Extract the [X, Y] coordinate from the center of the cell holding the provided text.  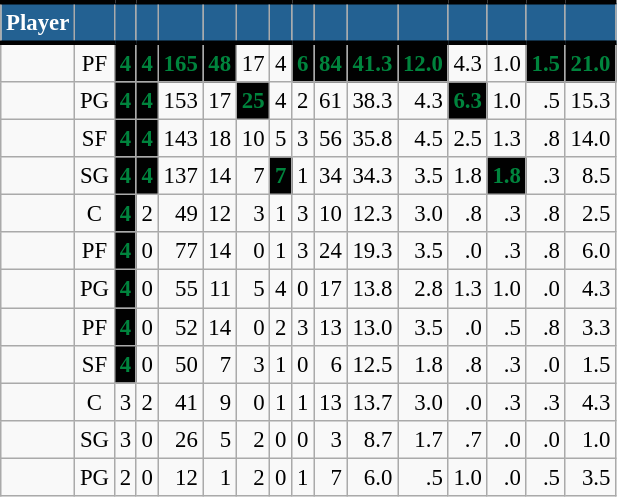
11 [220, 289]
Player [38, 22]
25 [252, 101]
21.0 [590, 62]
24 [330, 251]
77 [180, 251]
15.3 [590, 101]
137 [180, 176]
26 [180, 439]
12.3 [372, 214]
56 [330, 139]
61 [330, 101]
1.7 [423, 439]
13.0 [372, 327]
34.3 [372, 176]
12.5 [372, 364]
49 [180, 214]
38.3 [372, 101]
2.8 [423, 289]
34 [330, 176]
41.3 [372, 62]
84 [330, 62]
8.7 [372, 439]
3.3 [590, 327]
13.7 [372, 402]
8.5 [590, 176]
4.5 [423, 139]
19.3 [372, 251]
35.8 [372, 139]
6.3 [468, 101]
18 [220, 139]
12.0 [423, 62]
13.8 [372, 289]
.7 [468, 439]
165 [180, 62]
153 [180, 101]
143 [180, 139]
50 [180, 364]
14.0 [590, 139]
41 [180, 402]
9 [220, 402]
48 [220, 62]
52 [180, 327]
55 [180, 289]
